Find where the given text appears and provide that cell's center as (x, y) coordinate. 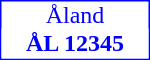
Åland (76, 16)
ÅL 12345 (76, 43)
